Detect which cell encompasses the target text, then output its (X, Y) center coordinate. 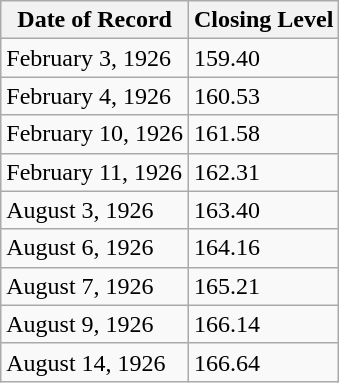
August 7, 1926 (95, 286)
February 4, 1926 (95, 96)
162.31 (263, 172)
February 10, 1926 (95, 134)
166.64 (263, 362)
Closing Level (263, 20)
163.40 (263, 210)
August 14, 1926 (95, 362)
161.58 (263, 134)
164.16 (263, 248)
February 11, 1926 (95, 172)
165.21 (263, 286)
August 6, 1926 (95, 248)
Date of Record (95, 20)
February 3, 1926 (95, 58)
August 9, 1926 (95, 324)
159.40 (263, 58)
160.53 (263, 96)
August 3, 1926 (95, 210)
166.14 (263, 324)
